Search for the cell housing the specified text and yield its (x, y) center coordinate. 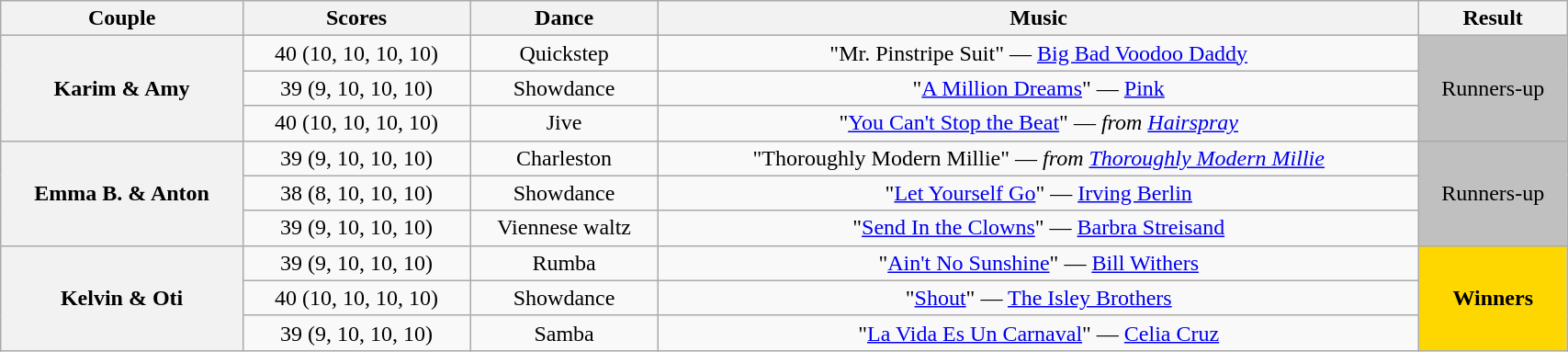
"Let Yourself Go" — Irving Berlin (1039, 193)
Music (1039, 18)
"You Can't Stop the Beat" — from Hairspray (1039, 123)
Emma B. & Anton (122, 193)
Winners (1494, 298)
"Ain't No Sunshine" — Bill Withers (1039, 263)
Samba (564, 333)
Quickstep (564, 53)
Charleston (564, 158)
Dance (564, 18)
"Send In the Clowns" — Barbra Streisand (1039, 228)
Couple (122, 18)
Karim & Amy (122, 88)
Kelvin & Oti (122, 298)
"Thoroughly Modern Millie" — from Thoroughly Modern Millie (1039, 158)
Jive (564, 123)
"Shout" — The Isley Brothers (1039, 298)
Result (1494, 18)
"La Vida Es Un Carnaval" — Celia Cruz (1039, 333)
"Mr. Pinstripe Suit" — Big Bad Voodoo Daddy (1039, 53)
Viennese waltz (564, 228)
"A Million Dreams" — Pink (1039, 88)
38 (8, 10, 10, 10) (356, 193)
Scores (356, 18)
Rumba (564, 263)
